Find where the given text appears and provide that cell's center as (x, y) coordinate. 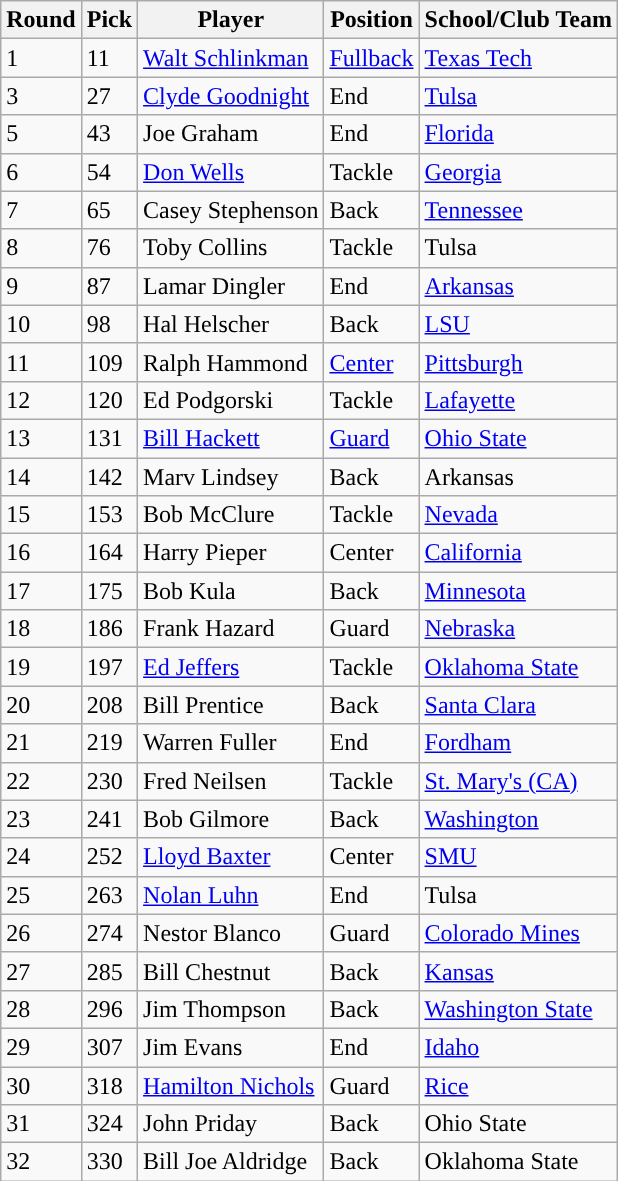
307 (109, 1047)
Clyde Goodnight (231, 96)
120 (109, 400)
54 (109, 172)
Bill Joe Aldridge (231, 1162)
Nevada (518, 515)
131 (109, 438)
87 (109, 286)
197 (109, 667)
219 (109, 743)
9 (41, 286)
Ralph Hammond (231, 362)
175 (109, 591)
186 (109, 629)
Santa Clara (518, 705)
5 (41, 134)
Hamilton Nichols (231, 1085)
22 (41, 781)
Marv Lindsey (231, 477)
John Priday (231, 1124)
324 (109, 1124)
LSU (518, 324)
24 (41, 857)
208 (109, 705)
Bob Kula (231, 591)
26 (41, 933)
263 (109, 895)
Lafayette (518, 400)
10 (41, 324)
Player (231, 20)
Minnesota (518, 591)
29 (41, 1047)
Joe Graham (231, 134)
252 (109, 857)
Lloyd Baxter (231, 857)
25 (41, 895)
32 (41, 1162)
Lamar Dingler (231, 286)
Bill Hackett (231, 438)
Don Wells (231, 172)
Nebraska (518, 629)
230 (109, 781)
164 (109, 553)
Kansas (518, 971)
Jim Thompson (231, 1009)
Tennessee (518, 210)
Nestor Blanco (231, 933)
109 (109, 362)
Ed Podgorski (231, 400)
3 (41, 96)
12 (41, 400)
Bob McClure (231, 515)
School/Club Team (518, 20)
Toby Collins (231, 248)
Casey Stephenson (231, 210)
Round (41, 20)
98 (109, 324)
17 (41, 591)
20 (41, 705)
Florida (518, 134)
30 (41, 1085)
Bill Chestnut (231, 971)
Pittsburgh (518, 362)
St. Mary's (CA) (518, 781)
Frank Hazard (231, 629)
Fordham (518, 743)
Idaho (518, 1047)
Jim Evans (231, 1047)
Position (372, 20)
Texas Tech (518, 58)
142 (109, 477)
31 (41, 1124)
Hal Helscher (231, 324)
Washington (518, 819)
14 (41, 477)
19 (41, 667)
65 (109, 210)
Colorado Mines (518, 933)
21 (41, 743)
Pick (109, 20)
1 (41, 58)
285 (109, 971)
13 (41, 438)
Warren Fuller (231, 743)
SMU (518, 857)
Georgia (518, 172)
76 (109, 248)
330 (109, 1162)
Fred Neilsen (231, 781)
16 (41, 553)
Fullback (372, 58)
Nolan Luhn (231, 895)
8 (41, 248)
6 (41, 172)
18 (41, 629)
274 (109, 933)
California (518, 553)
7 (41, 210)
Ed Jeffers (231, 667)
241 (109, 819)
Walt Schlinkman (231, 58)
Rice (518, 1085)
Bill Prentice (231, 705)
153 (109, 515)
43 (109, 134)
15 (41, 515)
318 (109, 1085)
23 (41, 819)
Washington State (518, 1009)
Harry Pieper (231, 553)
296 (109, 1009)
Bob Gilmore (231, 819)
28 (41, 1009)
